Return [x, y] of the center of cell containing provided text 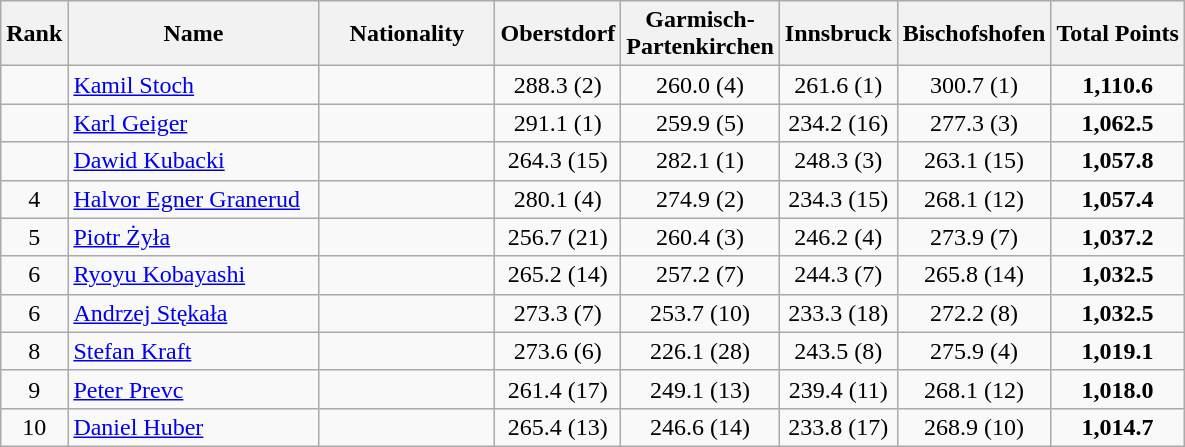
246.6 (14) [700, 427]
Daniel Huber [194, 427]
9 [34, 389]
300.7 (1) [974, 85]
253.7 (10) [700, 313]
1,057.4 [1118, 199]
263.1 (15) [974, 161]
1,018.0 [1118, 389]
265.4 (13) [558, 427]
259.9 (5) [700, 123]
Karl Geiger [194, 123]
Stefan Kraft [194, 351]
277.3 (3) [974, 123]
Peter Prevc [194, 389]
272.2 (8) [974, 313]
Garmisch-Partenkirchen [700, 34]
282.1 (1) [700, 161]
Total Points [1118, 34]
244.3 (7) [838, 275]
1,062.5 [1118, 123]
226.1 (28) [700, 351]
1,110.6 [1118, 85]
273.6 (6) [558, 351]
233.3 (18) [838, 313]
Bischofshofen [974, 34]
249.1 (13) [700, 389]
274.9 (2) [700, 199]
Innsbruck [838, 34]
273.3 (7) [558, 313]
4 [34, 199]
265.2 (14) [558, 275]
Name [194, 34]
264.3 (15) [558, 161]
1,057.8 [1118, 161]
260.0 (4) [700, 85]
Halvor Egner Granerud [194, 199]
265.8 (14) [974, 275]
243.5 (8) [838, 351]
246.2 (4) [838, 237]
239.4 (11) [838, 389]
Nationality [407, 34]
234.2 (16) [838, 123]
Piotr Żyła [194, 237]
280.1 (4) [558, 199]
1,019.1 [1118, 351]
Dawid Kubacki [194, 161]
233.8 (17) [838, 427]
288.3 (2) [558, 85]
1,037.2 [1118, 237]
261.4 (17) [558, 389]
260.4 (3) [700, 237]
10 [34, 427]
275.9 (4) [974, 351]
5 [34, 237]
Rank [34, 34]
8 [34, 351]
1,014.7 [1118, 427]
Oberstdorf [558, 34]
273.9 (7) [974, 237]
261.6 (1) [838, 85]
291.1 (1) [558, 123]
Ryoyu Kobayashi [194, 275]
257.2 (7) [700, 275]
Andrzej Stękała [194, 313]
248.3 (3) [838, 161]
234.3 (15) [838, 199]
Kamil Stoch [194, 85]
268.9 (10) [974, 427]
256.7 (21) [558, 237]
